Capture the cell that displays the provided text and extract its [X, Y] central coordinate. 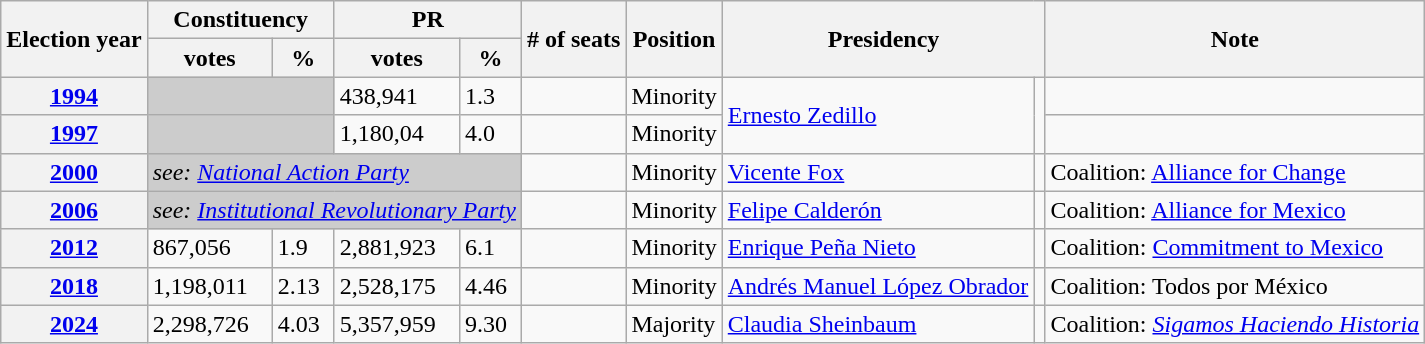
2006 [74, 210]
Andrés Manuel López Obrador [878, 286]
438,941 [396, 96]
see: Institutional Revolutionary Party [334, 210]
Note [1235, 39]
Coalition: Sigamos Haciendo Historia [1235, 324]
Felipe Calderón [878, 210]
# of seats [573, 39]
1.9 [303, 248]
4.0 [490, 134]
2024 [74, 324]
5,357,959 [396, 324]
see: National Action Party [334, 172]
Enrique Peña Nieto [878, 248]
2,528,175 [396, 286]
867,056 [210, 248]
2,881,923 [396, 248]
9.30 [490, 324]
Majority [674, 324]
Coalition: Alliance for Change [1235, 172]
2018 [74, 286]
2012 [74, 248]
4.03 [303, 324]
Election year [74, 39]
2,298,726 [210, 324]
1,180,04 [396, 134]
1,198,011 [210, 286]
Presidency [884, 39]
Coalition: Alliance for Mexico [1235, 210]
Coalition: Commitment to Mexico [1235, 248]
PR [428, 20]
Coalition: Todos por México [1235, 286]
4.46 [490, 286]
1994 [74, 96]
1.3 [490, 96]
Ernesto Zedillo [878, 115]
6.1 [490, 248]
Vicente Fox [878, 172]
Position [674, 39]
Claudia Sheinbaum [878, 324]
2.13 [303, 286]
1997 [74, 134]
2000 [74, 172]
Constituency [240, 20]
